Provide the (x, y) coordinate of the cell's center where the given text is located.  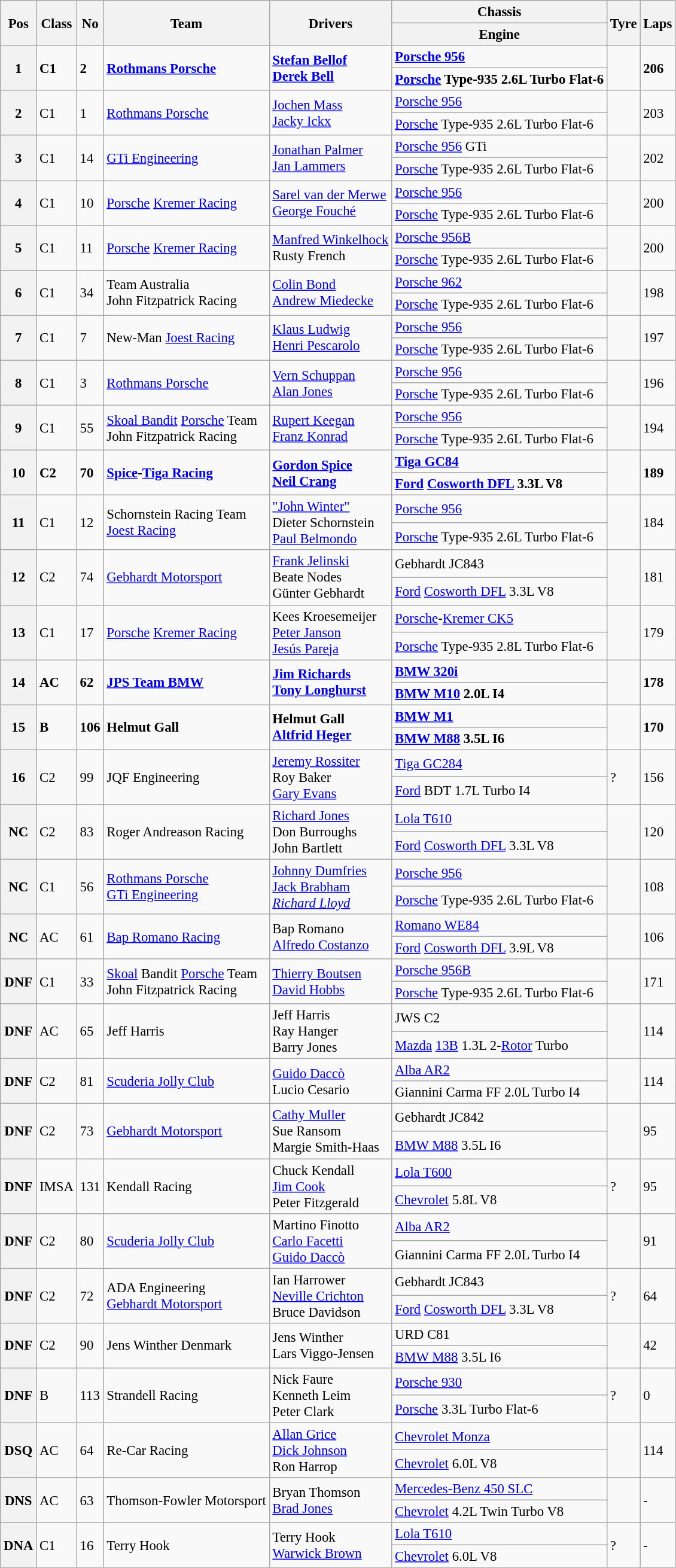
55 (90, 428)
9 (19, 428)
Cathy Muller Sue Ransom Margie Smith-Haas (330, 1131)
0 (658, 1396)
Terry Hook (187, 1545)
IMSA (57, 1186)
Chevrolet Monza (500, 1436)
DSQ (19, 1450)
Thierry Boutsen David Hobbs (330, 981)
Johnny Dumfries Jack Brabham Richard Lloyd (330, 887)
8 (19, 383)
Jeremy Rossiter Roy Baker Gary Evans (330, 777)
15 (19, 727)
GTi Engineering (187, 158)
131 (90, 1186)
196 (658, 383)
Bap Romano Racing (187, 937)
Tyre (623, 23)
13 (19, 632)
BMW 320i (500, 671)
Chevrolet 5.8L V8 (500, 1199)
56 (90, 887)
Ford Cosworth DFL 3.9L V8 (500, 948)
90 (90, 1345)
189 (658, 473)
JQF Engineering (187, 777)
Stefan Bellof Derek Bell (330, 68)
Gordon Spice Neil Crang (330, 473)
63 (90, 1500)
65 (90, 1031)
202 (658, 158)
Porsche 930 (500, 1382)
72 (90, 1296)
Ian Harrower Neville Crichton Bruce Davidson (330, 1296)
Team Australia John Fitzpatrick Racing (187, 293)
Spice-Tiga Racing (187, 473)
Roger Andreason Racing (187, 832)
203 (658, 112)
Class (57, 23)
Team (187, 23)
Martino Finotto Carlo Facetti Guido Daccò (330, 1241)
URD C81 (500, 1334)
62 (90, 682)
Engine (500, 35)
Nick Faure Kenneth Leim Peter Clark (330, 1396)
108 (658, 887)
Kees Kroesemeijer Peter Janson Jesús Pareja (330, 632)
17 (90, 632)
Jim Richards Tony Longhurst (330, 682)
Colin Bond Andrew Miedecke (330, 293)
Jens Winther Denmark (187, 1345)
Jens Winther Lars Viggo-Jensen (330, 1345)
Mazda 13B 1.3L 2-Rotor Turbo (500, 1045)
New-Man Joest Racing (187, 337)
81 (90, 1082)
5 (19, 248)
83 (90, 832)
Terry Hook Warwick Brown (330, 1545)
74 (90, 578)
179 (658, 632)
Kendall Racing (187, 1186)
42 (658, 1345)
Schornstein Racing Team Joest Racing (187, 523)
198 (658, 293)
DNS (19, 1500)
Bap Romano Alfredo Costanzo (330, 937)
Ford BDT 1.7L Turbo I4 (500, 791)
61 (90, 937)
DNA (19, 1545)
Bryan Thomson Brad Jones (330, 1500)
Porsche 956 GTi (500, 147)
Chuck Kendall Jim Cook Peter Fitzgerald (330, 1186)
184 (658, 523)
Gebhardt JC842 (500, 1118)
Rothmans Porsche GTi Engineering (187, 887)
178 (658, 682)
Porsche-Kremer CK5 (500, 619)
Jochen Mass Jacky Ickx (330, 112)
Pos (19, 23)
JPS Team BMW (187, 682)
ADA Engineering Gebhardt Motorsport (187, 1296)
73 (90, 1131)
Tiga GC84 (500, 462)
Klaus Ludwig Henri Pescarolo (330, 337)
No (90, 23)
Jeff Harris Ray Hanger Barry Jones (330, 1031)
Frank Jelinski Beate Nodes Günter Gebhardt (330, 578)
99 (90, 777)
Jeff Harris (187, 1031)
Laps (658, 23)
Helmut Gall Altfrid Heger (330, 727)
156 (658, 777)
Guido Daccò Lucio Cesario (330, 1082)
Jonathan Palmer Jan Lammers (330, 158)
91 (658, 1241)
Mercedes-Benz 450 SLC (500, 1489)
Helmut Gall (187, 727)
Tiga GC284 (500, 763)
Drivers (330, 23)
"John Winter" Dieter Schornstein Paul Belmondo (330, 523)
BMW M10 2.0L I4 (500, 693)
Romano WE84 (500, 925)
70 (90, 473)
181 (658, 578)
34 (90, 293)
33 (90, 981)
80 (90, 1241)
194 (658, 428)
6 (19, 293)
206 (658, 68)
JWS C2 (500, 1018)
171 (658, 981)
Porsche Type-935 2.8L Turbo Flat-6 (500, 646)
4 (19, 203)
Vern Schuppan Alan Jones (330, 383)
Allan Grice Dick Johnson Ron Harrop (330, 1450)
Porsche 962 (500, 282)
Lola T600 (500, 1173)
Chassis (500, 12)
Re-Car Racing (187, 1450)
Chevrolet 4.2L Twin Turbo V8 (500, 1511)
170 (658, 727)
Strandell Racing (187, 1396)
Sarel van der Merwe George Fouché (330, 203)
BMW M1 (500, 716)
Rupert Keegan Franz Konrad (330, 428)
120 (658, 832)
Porsche 3.3L Turbo Flat-6 (500, 1409)
197 (658, 337)
113 (90, 1396)
Thomson-Fowler Motorsport (187, 1500)
Manfred Winkelhock Rusty French (330, 248)
Richard Jones Don Burroughs John Bartlett (330, 832)
